Identify which cell holds the provided text, then report its [X, Y] central coordinate. 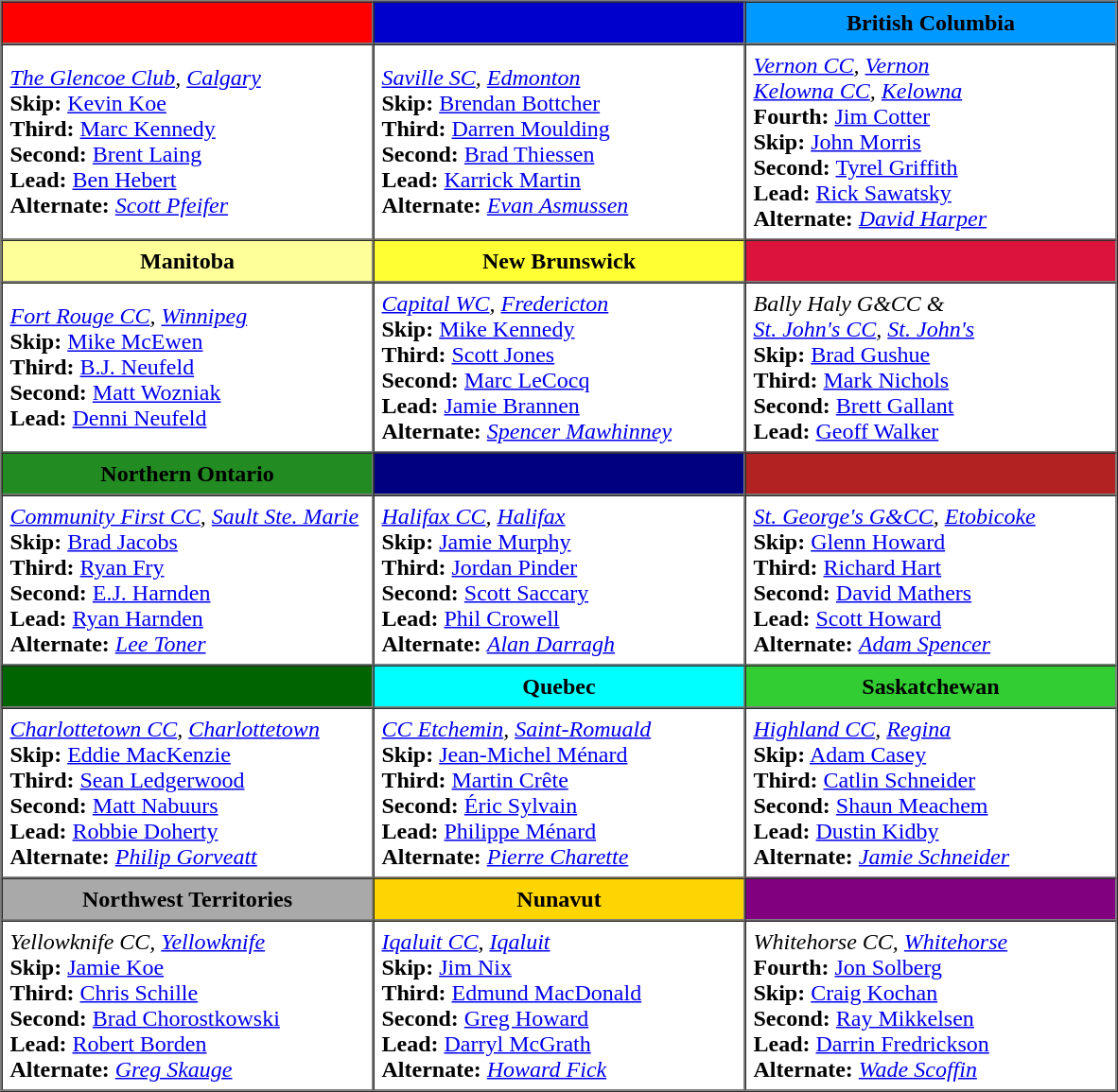
Community First CC, Sault Ste. MarieSkip: Brad Jacobs Third: Ryan Fry Second: E.J. Harnden Lead: Ryan Harnden Alternate: Lee Toner [187, 581]
Fort Rouge CC, WinnipegSkip: Mike McEwen Third: B.J. Neufeld Second: Matt Wozniak Lead: Denni Neufeld [187, 367]
Whitehorse CC, WhitehorseFourth: Jon Solberg Skip: Craig Kochan Second: Ray Mikkelsen Lead: Darrin Fredrickson Alternate: Wade Scoffin [931, 1006]
Nunavut [558, 898]
Manitoba [187, 261]
Vernon CC, VernonKelowna CC, KelownaFourth: Jim Cotter Skip: John Morris Second: Tyrel Griffith Lead: Rick Sawatsky Alternate: David Harper [931, 142]
Quebec [558, 686]
Bally Haly G&CC &St. John's CC, St. John'sSkip: Brad Gushue Third: Mark Nichols Second: Brett Gallant Lead: Geoff Walker [931, 367]
Saskatchewan [931, 686]
The Glencoe Club, CalgarySkip: Kevin Koe Third: Marc Kennedy Second: Brent Laing Lead: Ben Hebert Alternate: Scott Pfeifer [187, 142]
Northern Ontario [187, 473]
Iqaluit CC, IqaluitSkip: Jim Nix Third: Edmund MacDonald Second: Greg Howard Lead: Darryl McGrath Alternate: Howard Fick [558, 1006]
CC Etchemin, Saint-RomualdSkip: Jean-Michel Ménard Third: Martin Crête Second: Éric Sylvain Lead: Philippe Ménard Alternate: Pierre Charette [558, 792]
Halifax CC, HalifaxSkip: Jamie Murphy Third: Jordan Pinder Second: Scott Saccary Lead: Phil Crowell Alternate: Alan Darragh [558, 581]
Yellowknife CC, YellowknifeSkip: Jamie Koe Third: Chris Schille Second: Brad Chorostkowski Lead: Robert Borden Alternate: Greg Skauge [187, 1006]
New Brunswick [558, 261]
Saville SC, EdmontonSkip: Brendan Bottcher Third: Darren Moulding Second: Brad Thiessen Lead: Karrick Martin Alternate: Evan Asmussen [558, 142]
Highland CC, ReginaSkip: Adam Casey Third: Catlin Schneider Second: Shaun Meachem Lead: Dustin Kidby Alternate: Jamie Schneider [931, 792]
British Columbia [931, 23]
Charlottetown CC, CharlottetownSkip: Eddie MacKenzie Third: Sean Ledgerwood Second: Matt Nabuurs Lead: Robbie Doherty Alternate: Philip Gorveatt [187, 792]
Capital WC, FrederictonSkip: Mike Kennedy Third: Scott Jones Second: Marc LeCocq Lead: Jamie Brannen Alternate: Spencer Mawhinney [558, 367]
Northwest Territories [187, 898]
St. George's G&CC, EtobicokeSkip: Glenn Howard Third: Richard Hart Second: David Mathers Lead: Scott Howard Alternate: Adam Spencer [931, 581]
